For the text-containing cell, return its midpoint in [x, y] coordinate format. 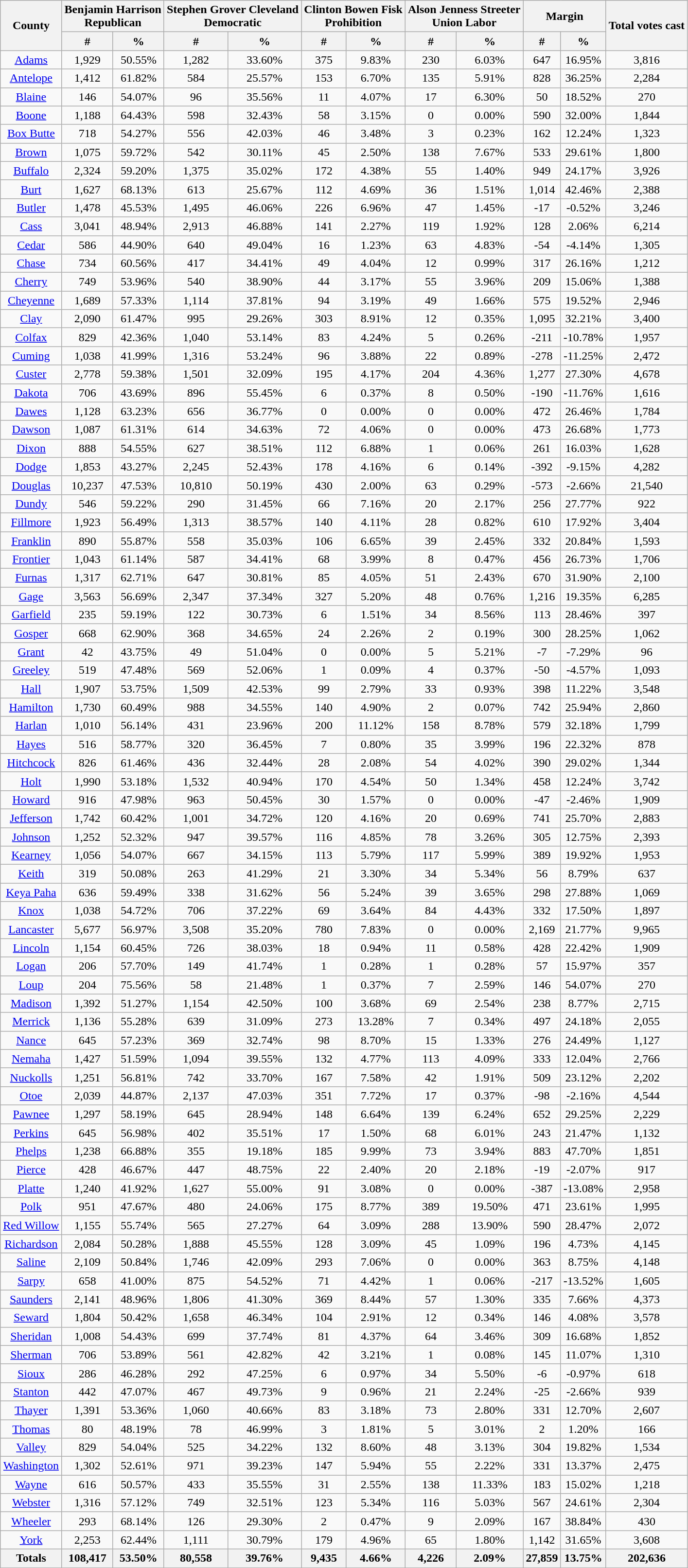
172 [324, 171]
1,128 [88, 411]
15.97% [583, 966]
1,317 [88, 578]
949 [542, 171]
1,799 [647, 726]
20.84% [583, 541]
13.90% [490, 1225]
658 [88, 1281]
47.53% [138, 485]
56.14% [138, 726]
509 [542, 1077]
357 [647, 966]
1,310 [647, 1355]
52.32% [138, 836]
Platte [31, 1188]
55.74% [138, 1225]
335 [542, 1299]
1.80% [490, 1540]
390 [542, 763]
292 [195, 1373]
50.08% [138, 874]
38.84% [583, 1521]
947 [195, 836]
47.03% [265, 1096]
32.43% [265, 115]
2,778 [88, 374]
-573 [542, 485]
Dodge [31, 467]
1,277 [542, 374]
166 [647, 1429]
640 [195, 244]
2.43% [490, 578]
8.44% [375, 1299]
1,111 [195, 1540]
31.45% [265, 504]
0.08% [490, 1355]
1.23% [375, 244]
4.42% [375, 1281]
1,075 [88, 152]
1.57% [375, 800]
-190 [542, 393]
11.07% [583, 1355]
290 [195, 504]
741 [542, 818]
34.65% [265, 633]
47.48% [138, 670]
780 [324, 929]
2,202 [647, 1077]
7.72% [375, 1096]
Madison [31, 1003]
2,245 [195, 467]
-0.97% [583, 1373]
639 [195, 1022]
2.00% [375, 485]
Furnas [31, 578]
42.46% [583, 189]
75.56% [138, 985]
Jefferson [31, 818]
48.75% [265, 1170]
1,094 [195, 1059]
38.57% [265, 522]
22.42% [583, 948]
24.49% [583, 1040]
46.99% [265, 1429]
2,475 [647, 1466]
55.45% [265, 393]
3.65% [490, 892]
10,810 [195, 485]
100 [324, 1003]
64.43% [138, 115]
-13.52% [583, 1281]
6,214 [647, 226]
29.02% [583, 763]
209 [542, 282]
35.55% [265, 1484]
Johnson [31, 836]
52.43% [265, 467]
41.92% [138, 1188]
Totals [31, 1558]
540 [195, 282]
12.70% [583, 1410]
3.19% [375, 300]
2,284 [647, 78]
Greeley [31, 670]
1,188 [88, 115]
31 [324, 1484]
Phelps [31, 1151]
0.07% [490, 707]
51.04% [265, 652]
1,060 [195, 1410]
37.34% [265, 596]
456 [542, 559]
2.91% [375, 1318]
4.37% [375, 1336]
587 [195, 559]
Merrick [31, 1022]
6.88% [375, 448]
139 [431, 1114]
60.45% [138, 948]
26.73% [583, 559]
24.18% [583, 1022]
49.04% [265, 244]
-387 [542, 1188]
-7.29% [583, 652]
54.52% [265, 1281]
Brown [31, 152]
Adams [31, 60]
52.61% [138, 1466]
61.46% [138, 763]
261 [542, 448]
47.67% [138, 1207]
1,282 [195, 60]
4,148 [647, 1262]
0.97% [375, 1373]
1,897 [647, 911]
47 [431, 208]
1,773 [647, 430]
3.15% [375, 115]
19.82% [583, 1447]
516 [88, 744]
42.53% [265, 689]
2.80% [490, 1410]
584 [195, 78]
2.24% [490, 1392]
5,677 [88, 929]
637 [647, 874]
567 [542, 1503]
4,282 [647, 467]
471 [542, 1207]
2,472 [647, 356]
Dawson [31, 430]
Burt [31, 189]
-17 [542, 208]
1.09% [490, 1244]
0.94% [375, 948]
32.51% [265, 1503]
46.34% [265, 1318]
Howard [31, 800]
Keith [31, 874]
68.13% [138, 189]
627 [195, 448]
15 [431, 1040]
6.01% [490, 1133]
0.50% [490, 393]
447 [195, 1170]
24.06% [265, 1207]
2.18% [490, 1170]
175 [324, 1207]
36.77% [265, 411]
11.33% [490, 1484]
1.20% [583, 1429]
-47 [542, 800]
145 [542, 1355]
28.46% [583, 615]
13.75% [583, 1558]
24 [324, 633]
Benjamin HarrisonRepublican [113, 17]
46.88% [265, 226]
2,393 [647, 836]
Red Willow [31, 1225]
29.25% [583, 1114]
480 [195, 1207]
-13.08% [583, 1188]
Otoe [31, 1096]
-7 [542, 652]
3.01% [490, 1429]
32.44% [265, 763]
108,417 [88, 1558]
153 [324, 78]
1,532 [195, 781]
525 [195, 1447]
Kearney [31, 855]
46 [324, 134]
4.66% [375, 1558]
3,563 [88, 596]
298 [542, 892]
123 [324, 1503]
2.40% [375, 1170]
1,907 [88, 689]
Wayne [31, 1484]
368 [195, 633]
59.72% [138, 152]
0.14% [490, 467]
33.60% [265, 60]
355 [195, 1151]
917 [647, 1170]
5.03% [490, 1503]
53.14% [265, 337]
12.04% [583, 1059]
1,478 [88, 208]
-11.76% [583, 393]
890 [88, 541]
1,742 [88, 818]
Clinton Bowen FiskProhibition [353, 17]
3.08% [375, 1188]
1,953 [647, 855]
26.68% [583, 430]
55.28% [138, 1022]
4.96% [375, 1540]
Sherman [31, 1355]
1,069 [647, 892]
1,056 [88, 855]
1,240 [88, 1188]
718 [88, 134]
39.57% [265, 836]
Loup [31, 985]
397 [647, 615]
699 [195, 1336]
162 [542, 134]
47.70% [583, 1151]
273 [324, 1022]
Dixon [31, 448]
614 [195, 430]
49.73% [265, 1392]
327 [324, 596]
2,084 [88, 1244]
46.67% [138, 1170]
-54 [542, 244]
54.43% [138, 1336]
4.83% [490, 244]
2,109 [88, 1262]
3.46% [490, 1336]
1,142 [542, 1540]
4.24% [375, 337]
27.27% [265, 1225]
0.35% [490, 319]
42.03% [265, 134]
375 [324, 60]
Frontier [31, 559]
Holt [31, 781]
55.87% [138, 541]
59.20% [138, 171]
40.66% [265, 1410]
Dawes [31, 411]
35.56% [265, 97]
195 [324, 374]
98 [324, 1040]
32.00% [583, 115]
12.75% [583, 836]
304 [542, 1447]
2,072 [647, 1225]
9.83% [375, 60]
56.69% [138, 596]
1,212 [647, 263]
288 [431, 1225]
-10.78% [583, 337]
1.50% [375, 1133]
472 [542, 411]
42.50% [265, 1003]
43.27% [138, 467]
59.19% [138, 615]
616 [88, 1484]
4,373 [647, 1299]
2.54% [490, 1003]
Washington [31, 1466]
-2.16% [583, 1096]
40.94% [265, 781]
10,237 [88, 485]
45.53% [138, 208]
Richardson [31, 1244]
0.76% [490, 596]
2.08% [375, 763]
1,302 [88, 1466]
41.99% [138, 356]
2,039 [88, 1096]
828 [542, 78]
53.50% [138, 1558]
276 [542, 1040]
Cass [31, 226]
Hayes [31, 744]
56.81% [138, 1077]
21,540 [647, 485]
1,313 [195, 522]
25.57% [265, 78]
2.22% [490, 1466]
875 [195, 1281]
23.61% [583, 1207]
19.92% [583, 855]
1.34% [490, 781]
68.14% [138, 1521]
149 [195, 966]
51.27% [138, 1003]
1,014 [542, 189]
0.99% [490, 263]
1,218 [647, 1484]
48.96% [138, 1299]
158 [431, 726]
1,062 [647, 633]
54.72% [138, 911]
21.47% [583, 1133]
Colfax [31, 337]
62.71% [138, 578]
19.35% [583, 596]
1,784 [647, 411]
333 [542, 1059]
56.49% [138, 522]
Franklin [31, 541]
31.90% [583, 578]
Gage [31, 596]
13.37% [583, 1466]
2.17% [490, 504]
243 [542, 1133]
Wheeler [31, 1521]
4.38% [375, 171]
3.68% [375, 1003]
61.31% [138, 430]
30.11% [265, 152]
Pierce [31, 1170]
Blaine [31, 97]
122 [195, 615]
15.06% [583, 282]
338 [195, 892]
36.45% [265, 744]
3,400 [647, 319]
-11.25% [583, 356]
652 [542, 1114]
1,746 [195, 1262]
23.12% [583, 1077]
4.04% [375, 263]
1,844 [647, 115]
Butler [31, 208]
30.81% [265, 578]
5.50% [490, 1373]
1,658 [195, 1318]
1,251 [88, 1077]
63.23% [138, 411]
Seward [31, 1318]
21.77% [583, 929]
4,544 [647, 1096]
33.70% [265, 1077]
29.26% [265, 319]
971 [195, 1466]
Stephen Grover ClevelandDemocratic [232, 17]
2,607 [647, 1410]
0.96% [375, 1392]
-278 [542, 356]
497 [542, 1022]
23.96% [265, 726]
1,616 [647, 393]
436 [195, 763]
4.43% [490, 911]
County [31, 25]
-19 [542, 1170]
1,509 [195, 689]
4.02% [490, 763]
1,001 [195, 818]
57.23% [138, 1040]
41.29% [265, 874]
84 [431, 911]
6,285 [647, 596]
995 [195, 319]
8.78% [490, 726]
48.94% [138, 226]
398 [542, 689]
24.17% [583, 171]
Grant [31, 652]
38.03% [265, 948]
62.90% [138, 633]
351 [324, 1096]
579 [542, 726]
Boone [31, 115]
37.22% [265, 911]
565 [195, 1225]
Nuckolls [31, 1077]
Perkins [31, 1133]
36 [431, 189]
3,404 [647, 522]
1,043 [88, 559]
-2.46% [583, 800]
3.18% [375, 1410]
4.09% [490, 1059]
668 [88, 633]
467 [195, 1392]
39.55% [265, 1059]
35.51% [265, 1133]
0.26% [490, 337]
0.29% [490, 485]
-2.07% [583, 1170]
2.26% [375, 633]
2,766 [647, 1059]
35.20% [265, 929]
66 [324, 504]
148 [324, 1114]
34.63% [265, 430]
1.81% [375, 1429]
58.77% [138, 744]
417 [195, 263]
4,678 [647, 374]
38.90% [265, 282]
47.98% [138, 800]
53.24% [265, 356]
-25 [542, 1392]
951 [88, 1207]
1,995 [647, 1207]
54 [431, 763]
667 [195, 855]
Antelope [31, 78]
6.24% [490, 1114]
Stanton [31, 1392]
670 [542, 578]
0.93% [490, 689]
7.06% [375, 1262]
442 [88, 1392]
303 [324, 319]
7.58% [375, 1077]
1,689 [88, 300]
561 [195, 1355]
3.21% [375, 1355]
16.68% [583, 1336]
41.00% [138, 1281]
7.16% [375, 504]
1,495 [195, 208]
Harlan [31, 726]
558 [195, 541]
320 [195, 744]
42.36% [138, 337]
19.18% [265, 1151]
4.54% [375, 781]
31.09% [265, 1022]
183 [542, 1484]
-4.14% [583, 244]
1,427 [88, 1059]
Custer [31, 374]
1,852 [647, 1336]
80,558 [195, 1558]
8.60% [375, 1447]
31.65% [583, 1540]
-0.52% [583, 208]
53.18% [138, 781]
Knox [31, 911]
4.85% [375, 836]
16 [324, 244]
45.55% [265, 1244]
3,816 [647, 60]
Lancaster [31, 929]
Garfield [31, 615]
2.55% [375, 1484]
2,090 [88, 319]
7.83% [375, 929]
17.92% [583, 522]
27.30% [583, 374]
Hamilton [31, 707]
61.47% [138, 319]
546 [88, 504]
37.81% [265, 300]
3,926 [647, 171]
1,252 [88, 836]
1.92% [490, 226]
37.74% [265, 1336]
30.79% [265, 1540]
19.52% [583, 300]
2,946 [647, 300]
Webster [31, 1503]
1,127 [647, 1040]
47.07% [138, 1392]
2,137 [195, 1096]
2,347 [195, 596]
1,593 [647, 541]
922 [647, 504]
25.67% [265, 189]
Clay [31, 319]
5.24% [375, 892]
2.50% [375, 152]
542 [195, 152]
Dakota [31, 393]
16.03% [583, 448]
55.00% [265, 1188]
3,246 [647, 208]
33 [431, 689]
94 [324, 300]
4.17% [375, 374]
916 [88, 800]
Cherry [31, 282]
-98 [542, 1096]
1,388 [647, 282]
4.07% [375, 97]
18.52% [583, 97]
5.21% [490, 652]
2,304 [647, 1503]
8.79% [583, 874]
120 [324, 818]
9.99% [375, 1151]
0.58% [490, 948]
Sheridan [31, 1336]
3.13% [490, 1447]
263 [195, 874]
Saline [31, 1262]
65 [431, 1540]
2,253 [88, 1540]
Valley [31, 1447]
25.70% [583, 818]
85 [324, 578]
41.74% [265, 966]
99 [324, 689]
32.18% [583, 726]
1,238 [88, 1151]
363 [542, 1262]
3.96% [490, 282]
3.17% [375, 282]
1,888 [195, 1244]
2.45% [490, 541]
0.80% [375, 744]
2.27% [375, 226]
2,229 [647, 1114]
26.46% [583, 411]
878 [647, 744]
59.38% [138, 374]
402 [195, 1133]
1,412 [88, 78]
-392 [542, 467]
4.69% [375, 189]
2,913 [195, 226]
Cedar [31, 244]
5.91% [490, 78]
3,548 [647, 689]
50.55% [138, 60]
300 [542, 633]
1,628 [647, 448]
54.04% [138, 1447]
1,806 [195, 1299]
734 [88, 263]
34.15% [265, 855]
50.42% [138, 1318]
5.94% [375, 1466]
206 [88, 966]
4,145 [647, 1244]
39.76% [265, 1558]
1.45% [490, 208]
4.08% [583, 1318]
27.88% [583, 892]
4,226 [431, 1558]
826 [88, 763]
72 [324, 430]
4.06% [375, 430]
81 [324, 1336]
431 [195, 726]
Logan [31, 966]
57.33% [138, 300]
147 [324, 1466]
5.20% [375, 596]
896 [195, 393]
50.45% [265, 800]
5.99% [490, 855]
0.82% [490, 522]
York [31, 1540]
8.75% [583, 1262]
50.84% [138, 1262]
-6 [542, 1373]
3,742 [647, 781]
Dundy [31, 504]
433 [195, 1484]
2,055 [647, 1022]
Thayer [31, 1410]
2,860 [647, 707]
0.19% [490, 633]
60.42% [138, 818]
Fillmore [31, 522]
48.19% [138, 1429]
126 [195, 1521]
3,041 [88, 226]
586 [88, 244]
16.95% [583, 60]
2,141 [88, 1299]
41.30% [265, 1299]
4.73% [583, 1244]
66.88% [138, 1151]
1,851 [647, 1151]
1,114 [195, 300]
Margin [565, 17]
28.25% [583, 633]
17.50% [583, 911]
519 [88, 670]
575 [542, 300]
54.27% [138, 134]
51.59% [138, 1059]
2.59% [490, 985]
29.30% [265, 1521]
888 [88, 448]
1,040 [195, 337]
1,730 [88, 707]
44.87% [138, 1096]
4.90% [375, 707]
Box Butte [31, 134]
50.19% [265, 485]
1.33% [490, 1040]
50.57% [138, 1484]
1.40% [490, 171]
2,958 [647, 1188]
6.70% [375, 78]
35.02% [265, 171]
-50 [542, 670]
Alson Jenness StreeterUnion Labor [464, 17]
59.49% [138, 892]
Hitchcock [31, 763]
30 [324, 800]
Gosper [31, 633]
61.82% [138, 78]
618 [647, 1373]
3,578 [647, 1318]
54.55% [138, 448]
28.94% [265, 1114]
71 [324, 1281]
2,100 [647, 578]
305 [542, 836]
28.47% [583, 1225]
11.12% [375, 726]
31.62% [265, 892]
60.56% [138, 263]
1,093 [647, 670]
6.64% [375, 1114]
3,608 [647, 1540]
1,957 [647, 337]
726 [195, 948]
53.96% [138, 282]
46.06% [265, 208]
25.94% [583, 707]
-9.15% [583, 467]
185 [324, 1151]
46.28% [138, 1373]
106 [324, 541]
2,715 [647, 1003]
1,216 [542, 596]
1,095 [542, 319]
6.96% [375, 208]
3.48% [375, 134]
1,087 [88, 430]
3.88% [375, 356]
-217 [542, 1281]
30.73% [265, 615]
15.02% [583, 1484]
556 [195, 134]
57.70% [138, 966]
47.25% [265, 1373]
Thomas [31, 1429]
2,324 [88, 171]
117 [431, 855]
32.21% [583, 319]
656 [195, 411]
1,136 [88, 1022]
1,605 [647, 1281]
6.03% [490, 60]
202,636 [647, 1558]
21.48% [265, 985]
1,375 [195, 171]
636 [88, 892]
309 [542, 1336]
0.09% [375, 670]
1,853 [88, 467]
3.30% [375, 874]
Pawnee [31, 1114]
226 [324, 208]
2,169 [542, 929]
319 [88, 874]
1,990 [88, 781]
1,392 [88, 1003]
9,435 [324, 1558]
988 [195, 707]
8.70% [375, 1040]
43.75% [138, 652]
6.65% [375, 541]
179 [324, 1540]
4.36% [490, 374]
Saunders [31, 1299]
57.12% [138, 1503]
3.26% [490, 836]
1,800 [647, 152]
256 [542, 504]
6.30% [490, 97]
Nemaha [31, 1059]
Total votes cast [647, 25]
35 [431, 744]
62.44% [138, 1540]
200 [324, 726]
104 [324, 1318]
Keya Paha [31, 892]
34.22% [265, 1447]
1,305 [647, 244]
Nance [31, 1040]
135 [431, 78]
Polk [31, 1207]
1.30% [490, 1299]
50.28% [138, 1244]
27,859 [542, 1558]
52.06% [265, 670]
1,344 [647, 763]
91 [324, 1188]
0.89% [490, 356]
Sioux [31, 1373]
56.98% [138, 1133]
53.89% [138, 1355]
-4.57% [583, 670]
34.72% [265, 818]
61.14% [138, 559]
Buffalo [31, 171]
Chase [31, 263]
-211 [542, 337]
22.32% [583, 744]
0.69% [490, 818]
59.22% [138, 504]
42.09% [265, 1262]
1,008 [88, 1336]
317 [542, 263]
9,965 [647, 929]
35.03% [265, 541]
1,010 [88, 726]
8.56% [490, 615]
178 [324, 467]
Cheyenne [31, 300]
1.66% [490, 300]
18 [324, 948]
7.67% [490, 152]
1,929 [88, 60]
533 [542, 152]
230 [431, 60]
32.74% [265, 1040]
53.36% [138, 1410]
2.79% [375, 689]
963 [195, 800]
141 [324, 226]
598 [195, 115]
4.11% [375, 522]
36.25% [583, 78]
0.23% [490, 134]
1,132 [647, 1133]
1,323 [647, 134]
80 [88, 1429]
26.16% [583, 263]
1,155 [88, 1225]
Cuming [31, 356]
119 [431, 226]
1,391 [88, 1410]
170 [324, 781]
58.19% [138, 1114]
1,706 [647, 559]
4 [431, 670]
235 [88, 615]
1,534 [647, 1447]
43.69% [138, 393]
56.97% [138, 929]
1,923 [88, 522]
34.55% [265, 707]
1,804 [88, 1318]
939 [647, 1392]
38.51% [265, 448]
3.94% [490, 1151]
53.75% [138, 689]
27.77% [583, 504]
5.79% [375, 855]
13.28% [375, 1022]
1,297 [88, 1114]
2.06% [583, 226]
8.91% [375, 319]
3,508 [195, 929]
Hall [31, 689]
11.22% [583, 689]
7.66% [583, 1299]
2,883 [647, 818]
610 [542, 522]
39.23% [265, 1466]
238 [542, 1003]
24.61% [583, 1503]
286 [88, 1373]
42.82% [265, 1355]
4.77% [375, 1059]
569 [195, 670]
44.90% [138, 244]
19.50% [490, 1207]
51 [431, 578]
Douglas [31, 485]
1,501 [195, 374]
60.49% [138, 707]
Lincoln [31, 948]
32.09% [265, 374]
613 [195, 189]
3.64% [375, 911]
44 [324, 282]
Sarpy [31, 1281]
4.05% [375, 578]
458 [542, 781]
883 [542, 1151]
473 [542, 430]
2,388 [647, 189]
1.91% [490, 1077]
29.61% [583, 152]
